Detect which cell encompasses the target text, then output its [X, Y] center coordinate. 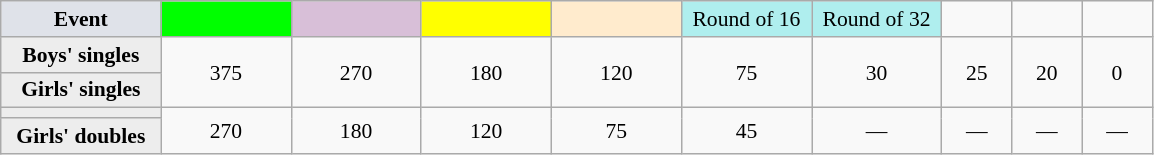
30 [877, 72]
Boys' singles [81, 55]
375 [226, 72]
45 [746, 131]
0 [1117, 72]
20 [1047, 72]
Round of 16 [746, 19]
Event [81, 19]
25 [977, 72]
Round of 32 [877, 19]
Girls' singles [81, 90]
Girls' doubles [81, 136]
